Extract the (x, y) coordinate from the center of the cell holding the provided text.  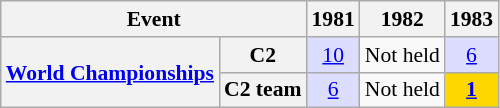
C2 team (262, 90)
World Championships (110, 72)
1 (472, 90)
1981 (332, 19)
1983 (472, 19)
1982 (402, 19)
Event (154, 19)
10 (332, 55)
C2 (262, 55)
